Return [X, Y] of the center of cell containing provided text 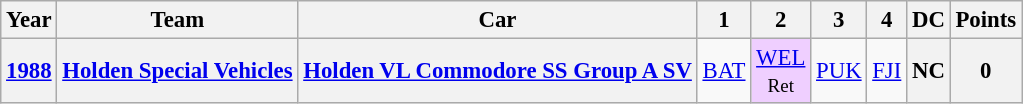
Points [986, 20]
3 [839, 20]
0 [986, 72]
2 [781, 20]
Car [498, 20]
BAT [724, 72]
1 [724, 20]
DC [929, 20]
WELRet [781, 72]
Team [178, 20]
1988 [29, 72]
Holden Special Vehicles [178, 72]
4 [887, 20]
Holden VL Commodore SS Group A SV [498, 72]
Year [29, 20]
PUK [839, 72]
FJI [887, 72]
NC [929, 72]
